Output the [X, Y] coordinate of the center of the cell containing the given text.  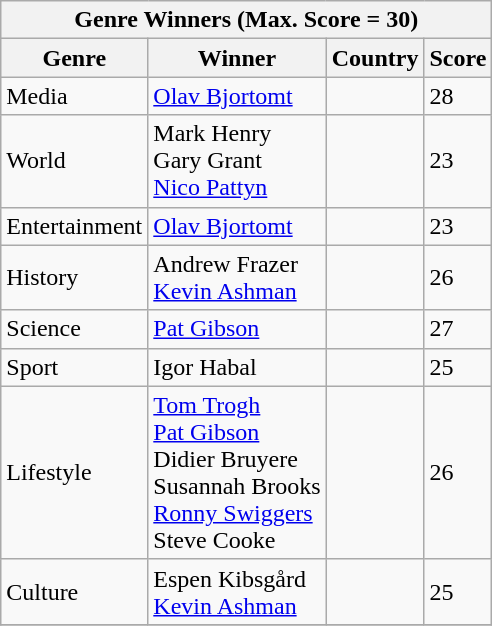
World [74, 161]
Tom TroghPat GibsonDidier BruyereSusannah BrooksRonny SwiggersSteve Cooke [237, 472]
Media [74, 96]
Country [375, 58]
28 [458, 96]
Pat Gibson [237, 329]
Score [458, 58]
Entertainment [74, 226]
Sport [74, 367]
Lifestyle [74, 472]
Genre [74, 58]
Genre Winners (Max. Score = 30) [246, 20]
Mark HenryGary GrantNico Pattyn [237, 161]
Science [74, 329]
Igor Habal [237, 367]
Andrew FrazerKevin Ashman [237, 278]
27 [458, 329]
Culture [74, 592]
History [74, 278]
Winner [237, 58]
Espen KibsgårdKevin Ashman [237, 592]
